Find where the given text appears and provide that cell's center as (X, Y) coordinate. 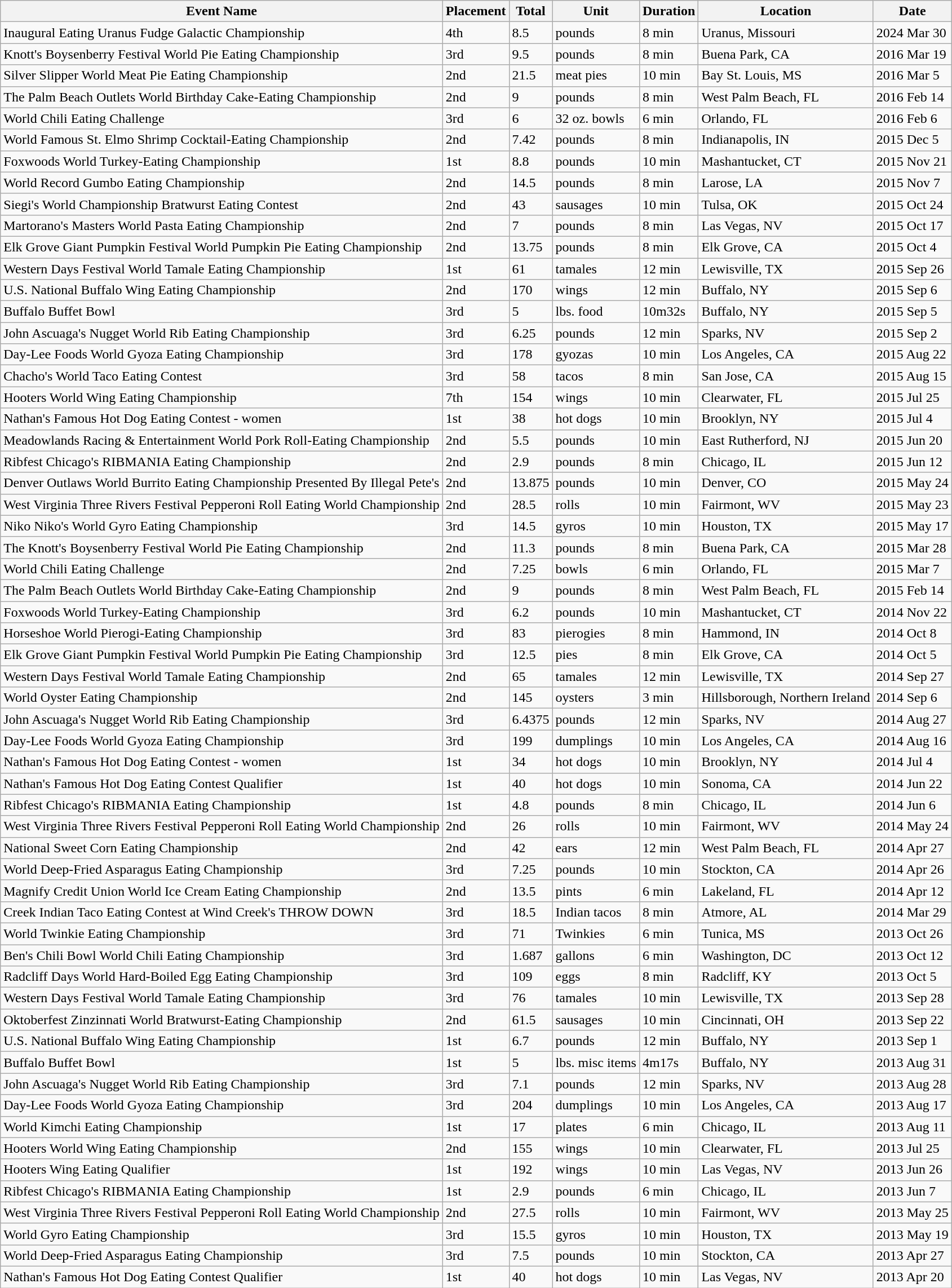
21.5 (531, 76)
6.7 (531, 1041)
12.5 (531, 655)
Cincinnati, OH (786, 1020)
18.5 (531, 912)
2015 Mar 7 (912, 569)
Oktoberfest Zinzinnati World Bratwurst-Eating Championship (222, 1020)
2014 Sep 27 (912, 676)
6.4375 (531, 719)
Radcliff, KY (786, 977)
2013 May 25 (912, 1212)
World Record Gumbo Eating Championship (222, 183)
15.5 (531, 1234)
Larose, LA (786, 183)
Lakeland, FL (786, 891)
61.5 (531, 1020)
145 (531, 698)
Denver Outlaws World Burrito Eating Championship Presented By Illegal Pete's (222, 483)
Uranus, Missouri (786, 33)
2016 Feb 6 (912, 118)
2014 Jun 22 (912, 784)
7.5 (531, 1255)
Event Name (222, 11)
World Twinkie Eating Championship (222, 933)
4th (476, 33)
2015 Dec 5 (912, 140)
Sonoma, CA (786, 784)
2015 Aug 22 (912, 355)
2015 Oct 24 (912, 204)
2013 Sep 22 (912, 1020)
ears (596, 848)
World Famous St. Elmo Shrimp Cocktail-Eating Championship (222, 140)
2013 Jul 25 (912, 1148)
2013 Sep 1 (912, 1041)
2015 Nov 21 (912, 161)
2014 Jul 4 (912, 762)
Indianapolis, IN (786, 140)
2015 Oct 17 (912, 225)
13.5 (531, 891)
Ben's Chili Bowl World Chili Eating Championship (222, 955)
6.25 (531, 333)
32 oz. bowls (596, 118)
4.8 (531, 805)
76 (531, 998)
2014 Jun 6 (912, 805)
Inaugural Eating Uranus Fudge Galactic Championship (222, 33)
2015 May 23 (912, 504)
Siegi's World Championship Bratwurst Eating Contest (222, 204)
61 (531, 269)
2015 Nov 7 (912, 183)
2013 Oct 5 (912, 977)
17 (531, 1127)
pints (596, 891)
2015 Sep 26 (912, 269)
San Jose, CA (786, 376)
204 (531, 1105)
2016 Mar 5 (912, 76)
The Knott's Boysenberry Festival World Pie Eating Championship (222, 547)
5.5 (531, 440)
2013 Jun 7 (912, 1191)
Creek Indian Taco Eating Contest at Wind Creek's THROW DOWN (222, 912)
Tunica, MS (786, 933)
7.42 (531, 140)
2016 Feb 14 (912, 97)
2014 Aug 27 (912, 719)
13.75 (531, 247)
meat pies (596, 76)
lbs. food (596, 312)
38 (531, 419)
2013 Apr 20 (912, 1277)
Indian tacos (596, 912)
Knott's Boysenberry Festival World Pie Eating Championship (222, 54)
13.875 (531, 483)
Chacho's World Taco Eating Contest (222, 376)
2014 Apr 12 (912, 891)
199 (531, 741)
2015 Mar 28 (912, 547)
2015 Sep 5 (912, 312)
7 (531, 225)
2013 Oct 26 (912, 933)
2015 Jul 25 (912, 397)
8.8 (531, 161)
2013 May 19 (912, 1234)
2024 Mar 30 (912, 33)
7th (476, 397)
pies (596, 655)
bowls (596, 569)
71 (531, 933)
6 (531, 118)
eggs (596, 977)
43 (531, 204)
Martorano's Masters World Pasta Eating Championship (222, 225)
2014 Oct 5 (912, 655)
2013 Aug 17 (912, 1105)
East Rutherford, NJ (786, 440)
2014 Apr 27 (912, 848)
Silver Slipper World Meat Pie Eating Championship (222, 76)
Horseshoe World Pierogi-Eating Championship (222, 634)
170 (531, 290)
27.5 (531, 1212)
Placement (476, 11)
Magnify Credit Union World Ice Cream Eating Championship (222, 891)
Hillsborough, Northern Ireland (786, 698)
gallons (596, 955)
9.5 (531, 54)
2015 Sep 6 (912, 290)
65 (531, 676)
tacos (596, 376)
2013 Oct 12 (912, 955)
National Sweet Corn Eating Championship (222, 848)
3 min (668, 698)
plates (596, 1127)
oysters (596, 698)
2014 Aug 16 (912, 741)
2014 May 24 (912, 826)
Date (912, 11)
2014 Oct 8 (912, 634)
2014 Mar 29 (912, 912)
World Gyro Eating Championship (222, 1234)
6.2 (531, 612)
2015 Sep 2 (912, 333)
World Oyster Eating Championship (222, 698)
lbs. misc items (596, 1063)
192 (531, 1170)
Radcliff Days World Hard-Boiled Egg Eating Championship (222, 977)
2016 Mar 19 (912, 54)
154 (531, 397)
155 (531, 1148)
Denver, CO (786, 483)
Duration (668, 11)
Unit (596, 11)
2014 Apr 26 (912, 869)
2014 Nov 22 (912, 612)
Washington, DC (786, 955)
26 (531, 826)
34 (531, 762)
109 (531, 977)
World Kimchi Eating Championship (222, 1127)
10m32s (668, 312)
1.687 (531, 955)
gyozas (596, 355)
2015 Feb 14 (912, 590)
Meadowlands Racing & Entertainment World Pork Roll-Eating Championship (222, 440)
2015 Jun 12 (912, 462)
83 (531, 634)
Location (786, 11)
pierogies (596, 634)
Hammond, IN (786, 634)
2013 Jun 26 (912, 1170)
2015 Oct 4 (912, 247)
58 (531, 376)
2013 Sep 28 (912, 998)
Total (531, 11)
2015 May 24 (912, 483)
2013 Apr 27 (912, 1255)
28.5 (531, 504)
Hooters Wing Eating Qualifier (222, 1170)
2015 Aug 15 (912, 376)
2015 May 17 (912, 526)
Atmore, AL (786, 912)
2015 Jun 20 (912, 440)
2015 Jul 4 (912, 419)
178 (531, 355)
Bay St. Louis, MS (786, 76)
Tulsa, OK (786, 204)
2013 Aug 11 (912, 1127)
Niko Niko's World Gyro Eating Championship (222, 526)
42 (531, 848)
4m17s (668, 1063)
2013 Aug 28 (912, 1084)
2014 Sep 6 (912, 698)
8.5 (531, 33)
Twinkies (596, 933)
7.1 (531, 1084)
11.3 (531, 547)
2013 Aug 31 (912, 1063)
